Extract the [X, Y] coordinate from the center of the cell holding the provided text.  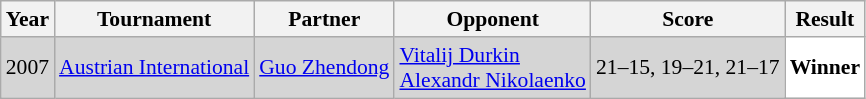
2007 [28, 68]
Tournament [154, 19]
Result [826, 19]
21–15, 19–21, 21–17 [688, 68]
Year [28, 19]
Winner [826, 68]
Vitalij Durkin Alexandr Nikolaenko [492, 68]
Score [688, 19]
Partner [324, 19]
Guo Zhendong [324, 68]
Austrian International [154, 68]
Opponent [492, 19]
